Provide the [x, y] coordinate of the cell's center where the given text is located.  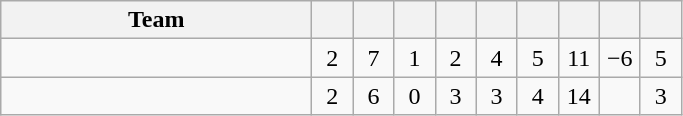
11 [578, 58]
0 [414, 96]
7 [374, 58]
6 [374, 96]
14 [578, 96]
Team [156, 20]
1 [414, 58]
−6 [620, 58]
